Provide the [X, Y] coordinate of the cell's center where the given text is located.  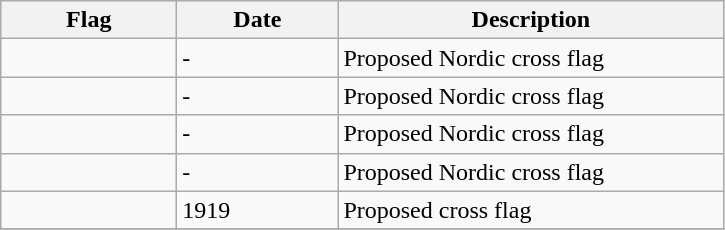
1919 [258, 210]
Flag [89, 20]
Description [531, 20]
Proposed cross flag [531, 210]
Date [258, 20]
